Capture the cell that displays the provided text and extract its (X, Y) central coordinate. 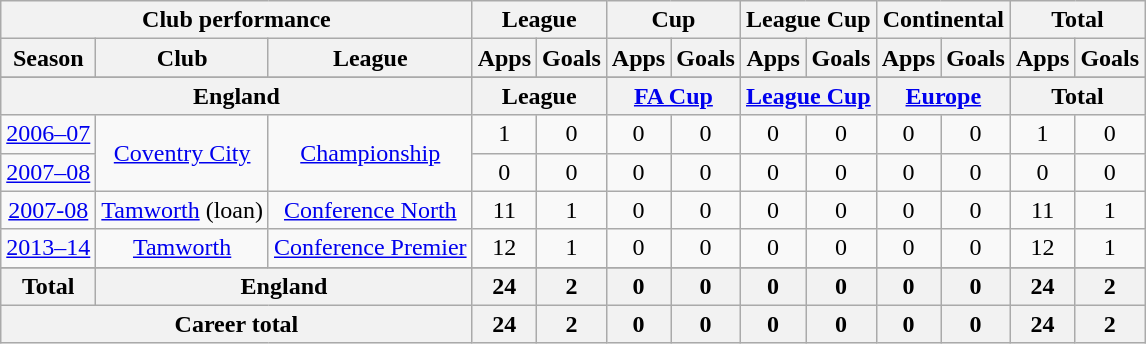
2007-08 (48, 210)
Continental (943, 20)
Club (182, 58)
Championship (370, 153)
Club performance (236, 20)
Conference Premier (370, 248)
Tamworth (loan) (182, 210)
Europe (943, 96)
Tamworth (182, 248)
Cup (673, 20)
Career total (236, 324)
Coventry City (182, 153)
FA Cup (673, 96)
2006–07 (48, 134)
Conference North (370, 210)
Season (48, 58)
2007–08 (48, 172)
2013–14 (48, 248)
